For the text-containing cell, return its midpoint in [X, Y] coordinate format. 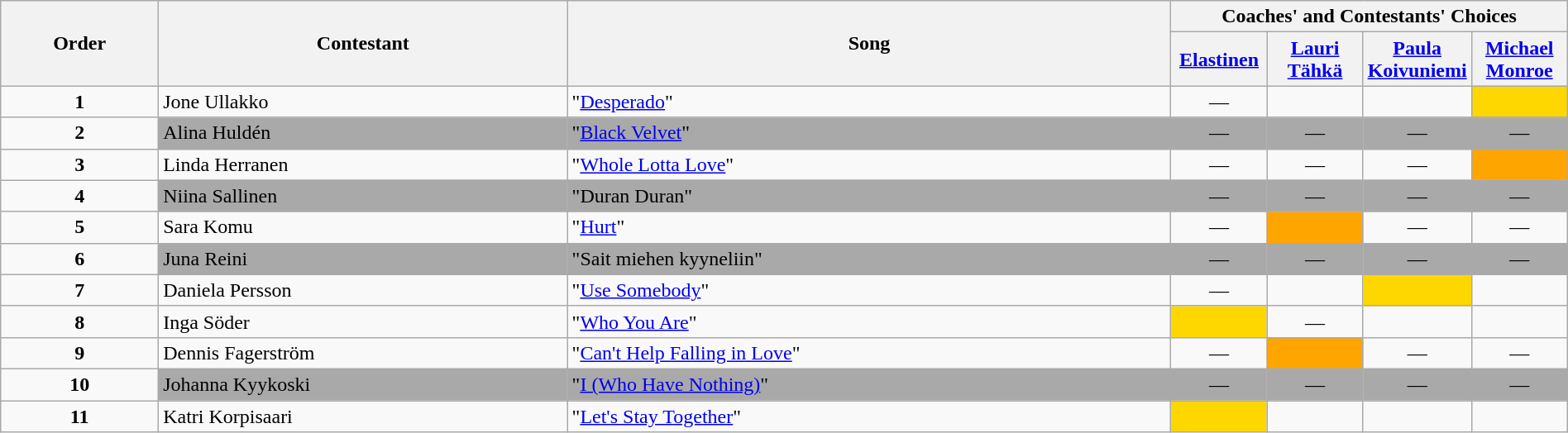
"Desperado" [869, 102]
2 [79, 133]
Sara Komu [363, 227]
"Can't Help Falling in Love" [869, 353]
1 [79, 102]
Juna Reini [363, 259]
7 [79, 290]
Elastinen [1219, 59]
Daniela Persson [363, 290]
"Who You Are" [869, 321]
"Sait miehen kyyneliin" [869, 259]
"Black Velvet" [869, 133]
Song [869, 43]
9 [79, 353]
"Let's Stay Together" [869, 416]
Coaches' and Contestants' Choices [1370, 17]
"I (Who Have Nothing)" [869, 384]
Jone Ullakko [363, 102]
Alina Huldén [363, 133]
"Use Somebody" [869, 290]
Johanna Kyykoski [363, 384]
Order [79, 43]
10 [79, 384]
6 [79, 259]
Dennis Fagerström [363, 353]
Niina Sallinen [363, 196]
Katri Korpisaari [363, 416]
Inga Söder [363, 321]
Paula Koivuniemi [1417, 59]
Linda Herranen [363, 164]
3 [79, 164]
11 [79, 416]
5 [79, 227]
Lauri Tähkä [1315, 59]
"Whole Lotta Love" [869, 164]
"Hurt" [869, 227]
"Duran Duran" [869, 196]
4 [79, 196]
Michael Monroe [1519, 59]
Contestant [363, 43]
8 [79, 321]
